Provide the (x, y) coordinate of the cell's center where the given text is located.  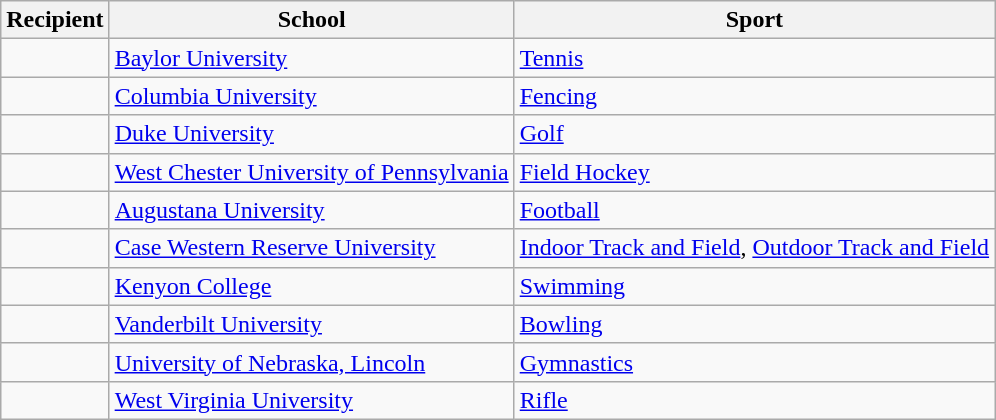
West Chester University of Pennsylvania (312, 172)
Rifle (754, 400)
Baylor University (312, 58)
Sport (754, 20)
Kenyon College (312, 286)
Augustana University (312, 210)
Case Western Reserve University (312, 248)
Field Hockey (754, 172)
Swimming (754, 286)
West Virginia University (312, 400)
Golf (754, 134)
Fencing (754, 96)
Gymnastics (754, 362)
Columbia University (312, 96)
Tennis (754, 58)
Football (754, 210)
Indoor Track and Field, Outdoor Track and Field (754, 248)
Recipient (55, 20)
School (312, 20)
Duke University (312, 134)
Vanderbilt University (312, 324)
University of Nebraska, Lincoln (312, 362)
Bowling (754, 324)
